Pinpoint the cell where the given text exists, returning its [x, y] midpoint coordinate. 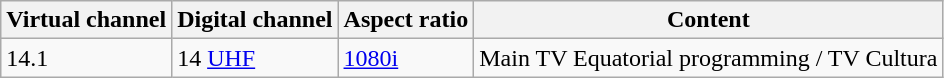
Virtual channel [86, 20]
Main TV Equatorial programming / TV Cultura [708, 58]
Aspect ratio [406, 20]
14 UHF [255, 58]
Digital channel [255, 20]
Content [708, 20]
1080i [406, 58]
14.1 [86, 58]
